Find where the given text appears and provide that cell's center as [x, y] coordinate. 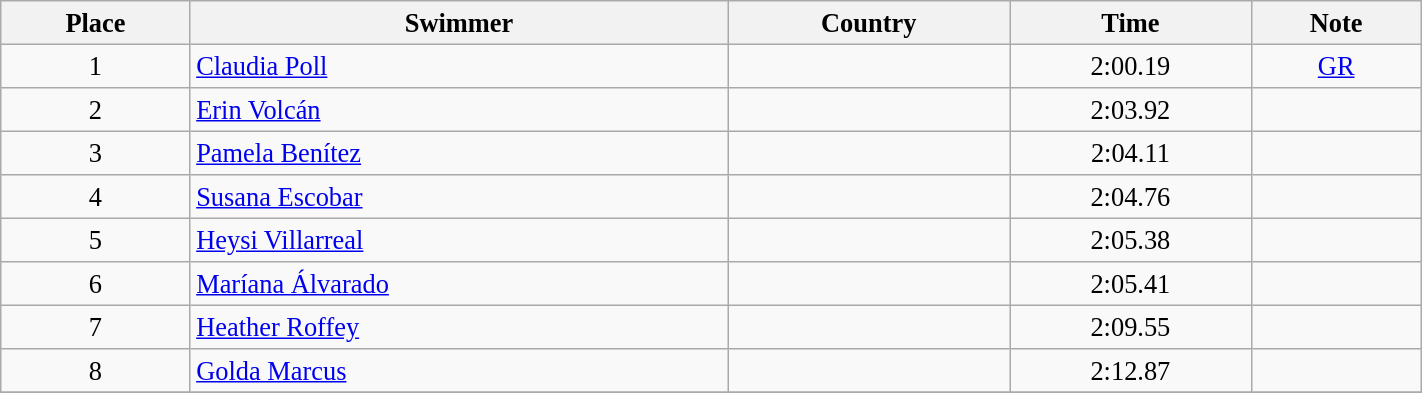
2:03.92 [1130, 109]
4 [96, 197]
GR [1336, 66]
2:00.19 [1130, 66]
2 [96, 109]
Pamela Benítez [459, 153]
3 [96, 153]
Golda Marcus [459, 371]
2:09.55 [1130, 327]
Heysi Villarreal [459, 240]
2:04.76 [1130, 197]
Time [1130, 22]
Susana Escobar [459, 197]
Swimmer [459, 22]
8 [96, 371]
2:05.38 [1130, 240]
Heather Roffey [459, 327]
1 [96, 66]
Country [869, 22]
7 [96, 327]
Maríana Álvarado [459, 284]
6 [96, 284]
2:04.11 [1130, 153]
2:12.87 [1130, 371]
Place [96, 22]
Erin Volcán [459, 109]
Claudia Poll [459, 66]
Note [1336, 22]
2:05.41 [1130, 284]
5 [96, 240]
